Extract the [x, y] coordinate from the center of the cell holding the provided text.  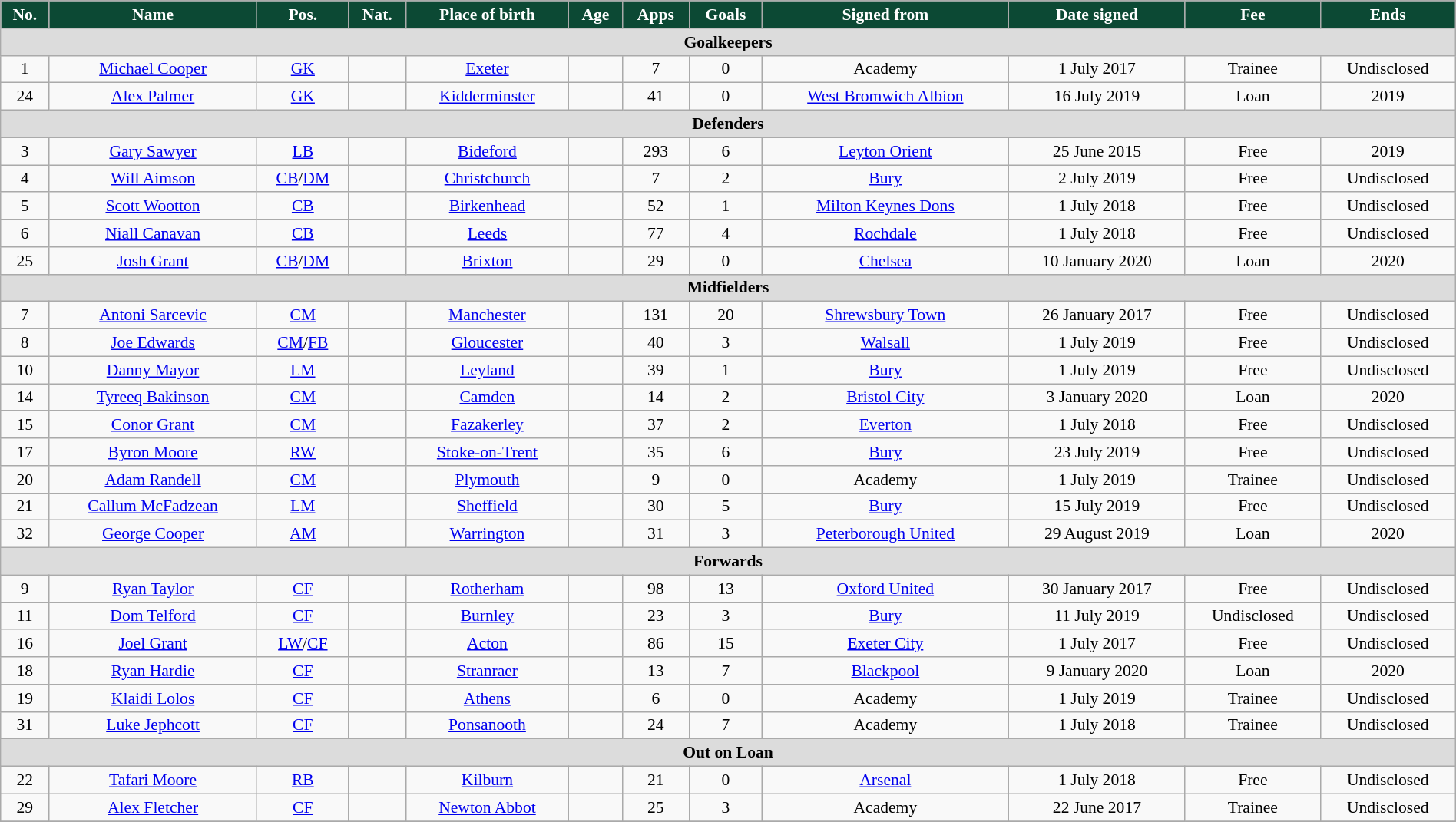
Manchester [487, 315]
86 [656, 644]
Antoni Sarcevic [154, 315]
10 January 2020 [1097, 261]
Scott Wootton [154, 206]
Burnley [487, 616]
293 [656, 151]
West Bromwich Albion [885, 97]
37 [656, 425]
Adam Randell [154, 480]
Joel Grant [154, 644]
10 [25, 370]
Milton Keynes Dons [885, 206]
Ryan Hardie [154, 671]
52 [656, 206]
40 [656, 343]
Gloucester [487, 343]
Camden [487, 398]
Apps [656, 15]
Danny Mayor [154, 370]
Goalkeepers [728, 42]
Ryan Taylor [154, 589]
Conor Grant [154, 425]
22 [25, 781]
Tafari Moore [154, 781]
41 [656, 97]
Bideford [487, 151]
Age [596, 15]
Blackpool [885, 671]
18 [25, 671]
Shrewsbury Town [885, 315]
Rotherham [487, 589]
Chelsea [885, 261]
Fazakerley [487, 425]
Bristol City [885, 398]
Plymouth [487, 480]
Will Aimson [154, 179]
Sheffield [487, 507]
30 [656, 507]
98 [656, 589]
Christchurch [487, 179]
11 [25, 616]
Exeter City [885, 644]
Alex Fletcher [154, 807]
Leeds [487, 233]
9 January 2020 [1097, 671]
Stranraer [487, 671]
15 July 2019 [1097, 507]
No. [25, 15]
16 [25, 644]
Luke Jephcott [154, 725]
Birkenhead [487, 206]
3 January 2020 [1097, 398]
Gary Sawyer [154, 151]
17 [25, 452]
Exeter [487, 69]
Signed from [885, 15]
11 July 2019 [1097, 616]
Warrington [487, 534]
Athens [487, 698]
Acton [487, 644]
29 August 2019 [1097, 534]
Place of birth [487, 15]
26 January 2017 [1097, 315]
Josh Grant [154, 261]
Alex Palmer [154, 97]
22 June 2017 [1097, 807]
16 July 2019 [1097, 97]
30 January 2017 [1097, 589]
LW/CF [303, 644]
23 [656, 616]
Kidderminster [487, 97]
Midfielders [728, 288]
Defenders [728, 124]
RB [303, 781]
32 [25, 534]
Byron Moore [154, 452]
77 [656, 233]
Rochdale [885, 233]
Kilburn [487, 781]
Forwards [728, 562]
Fee [1252, 15]
George Cooper [154, 534]
Arsenal [885, 781]
8 [25, 343]
Everton [885, 425]
19 [25, 698]
LB [303, 151]
25 June 2015 [1097, 151]
Ends [1388, 15]
Goals [726, 15]
Joe Edwards [154, 343]
Niall Canavan [154, 233]
Walsall [885, 343]
Dom Telford [154, 616]
RW [303, 452]
Stoke-on-Trent [487, 452]
2 July 2019 [1097, 179]
35 [656, 452]
Klaidi Lolos [154, 698]
Nat. [377, 15]
131 [656, 315]
Tyreeq Bakinson [154, 398]
39 [656, 370]
Out on Loan [728, 753]
23 July 2019 [1097, 452]
Ponsanooth [487, 725]
Leyland [487, 370]
Newton Abbot [487, 807]
Callum McFadzean [154, 507]
Oxford United [885, 589]
Brixton [487, 261]
Date signed [1097, 15]
Name [154, 15]
Michael Cooper [154, 69]
CM/FB [303, 343]
Leyton Orient [885, 151]
Peterborough United [885, 534]
Pos. [303, 15]
AM [303, 534]
